For the text-containing cell, return its midpoint in (X, Y) coordinate format. 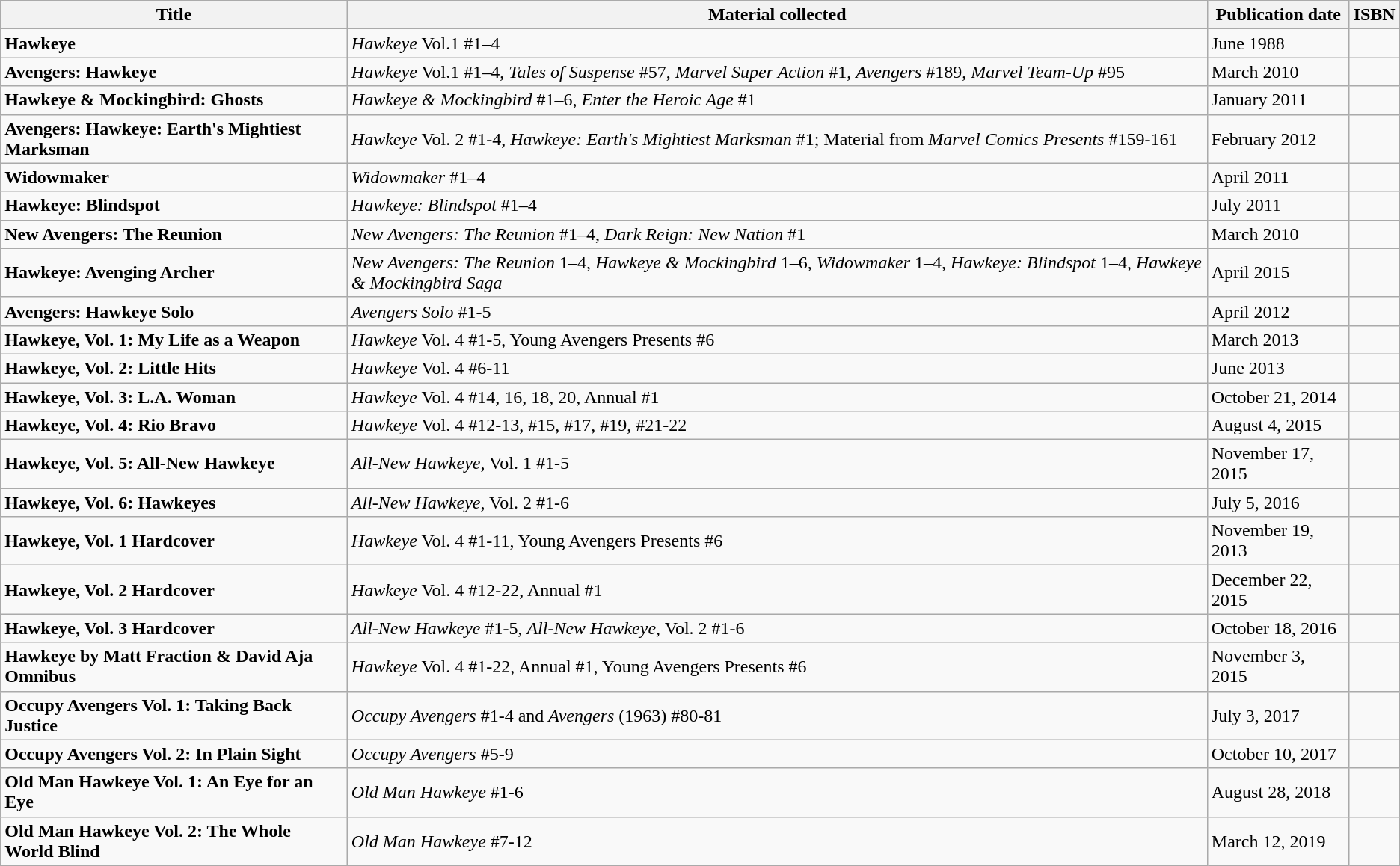
Hawkeye by Matt Fraction & David Aja Omnibus (174, 667)
Hawkeye Vol.1 #1–4, Tales of Suspense #57, Marvel Super Action #1, Avengers #189, Marvel Team-Up #95 (777, 72)
December 22, 2015 (1278, 589)
New Avengers: The Reunion #1–4, Dark Reign: New Nation #1 (777, 234)
July 5, 2016 (1278, 503)
Hawkeye, Vol. 3 Hardcover (174, 628)
June 1988 (1278, 43)
Title (174, 15)
August 4, 2015 (1278, 426)
Hawkeye: Blindspot #1–4 (777, 206)
July 2011 (1278, 206)
Avengers: Hawkeye (174, 72)
Hawkeye Vol. 2 #1-4, Hawkeye: Earth's Mightiest Marksman #1; Material from Marvel Comics Presents #159-161 (777, 139)
April 2015 (1278, 272)
Avengers Solo #1-5 (777, 311)
Publication date (1278, 15)
Hawkeye, Vol. 4: Rio Bravo (174, 426)
Hawkeye Vol. 4 #1-22, Annual #1, Young Avengers Presents #6 (777, 667)
All-New Hawkeye #1-5, All-New Hawkeye, Vol. 2 #1-6 (777, 628)
Hawkeye, Vol. 6: Hawkeyes (174, 503)
Hawkeye Vol. 4 #14, 16, 18, 20, Annual #1 (777, 397)
Hawkeye, Vol. 2 Hardcover (174, 589)
Old Man Hawkeye #1-6 (777, 793)
Hawkeye (174, 43)
April 2011 (1278, 177)
October 18, 2016 (1278, 628)
Occupy Avengers Vol. 1: Taking Back Justice (174, 715)
Occupy Avengers #5-9 (777, 754)
ISBN (1375, 15)
July 3, 2017 (1278, 715)
Widowmaker (174, 177)
Hawkeye Vol. 4 #6-11 (777, 368)
Hawkeye & Mockingbird: Ghosts (174, 100)
February 2012 (1278, 139)
Hawkeye: Avenging Archer (174, 272)
January 2011 (1278, 100)
Hawkeye Vol. 4 #1-5, Young Avengers Presents #6 (777, 340)
All-New Hawkeye, Vol. 1 #1-5 (777, 464)
March 2013 (1278, 340)
October 10, 2017 (1278, 754)
New Avengers: The Reunion (174, 234)
New Avengers: The Reunion 1–4, Hawkeye & Mockingbird 1–6, Widowmaker 1–4, Hawkeye: Blindspot 1–4, Hawkeye & Mockingbird Saga (777, 272)
Hawkeye, Vol. 3: L.A. Woman (174, 397)
June 2013 (1278, 368)
Material collected (777, 15)
Hawkeye Vol. 4 #12-22, Annual #1 (777, 589)
Hawkeye Vol. 4 #12-13, #15, #17, #19, #21-22 (777, 426)
Avengers: Hawkeye: Earth's Mightiest Marksman (174, 139)
Hawkeye Vol.1 #1–4 (777, 43)
Hawkeye, Vol. 2: Little Hits (174, 368)
November 3, 2015 (1278, 667)
Hawkeye & Mockingbird #1–6, Enter the Heroic Age #1 (777, 100)
October 21, 2014 (1278, 397)
Occupy Avengers #1-4 and Avengers (1963) #80-81 (777, 715)
Hawkeye Vol. 4 #1-11, Young Avengers Presents #6 (777, 541)
Occupy Avengers Vol. 2: In Plain Sight (174, 754)
August 28, 2018 (1278, 793)
March 12, 2019 (1278, 841)
Old Man Hawkeye #7-12 (777, 841)
November 17, 2015 (1278, 464)
April 2012 (1278, 311)
Old Man Hawkeye Vol. 1: An Eye for an Eye (174, 793)
November 19, 2013 (1278, 541)
All-New Hawkeye, Vol. 2 #1-6 (777, 503)
Widowmaker #1–4 (777, 177)
Avengers: Hawkeye Solo (174, 311)
Hawkeye, Vol. 1: My Life as a Weapon (174, 340)
Hawkeye: Blindspot (174, 206)
Hawkeye, Vol. 5: All-New Hawkeye (174, 464)
Old Man Hawkeye Vol. 2: The Whole World Blind (174, 841)
Hawkeye, Vol. 1 Hardcover (174, 541)
